Output the (X, Y) coordinate of the center of the cell containing the given text.  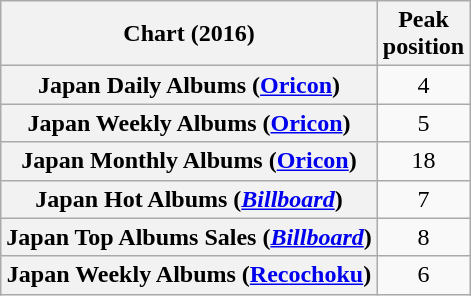
Japan Weekly Albums (Recochoku) (190, 275)
5 (423, 123)
Peakposition (423, 34)
Chart (2016) (190, 34)
7 (423, 199)
Japan Monthly Albums (Oricon) (190, 161)
Japan Hot Albums (Billboard) (190, 199)
4 (423, 85)
6 (423, 275)
Japan Weekly Albums (Oricon) (190, 123)
18 (423, 161)
8 (423, 237)
Japan Daily Albums (Oricon) (190, 85)
Japan Top Albums Sales (Billboard) (190, 237)
